Return the (X, Y) coordinate for the center point of the cell that contains the specified text.  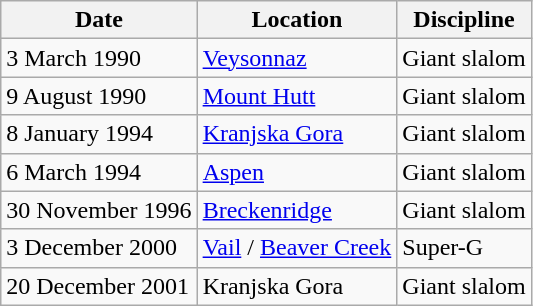
Aspen (297, 172)
9 August 1990 (99, 96)
Date (99, 20)
3 March 1990 (99, 58)
30 November 1996 (99, 210)
Super-G (464, 248)
Veysonnaz (297, 58)
3 December 2000 (99, 248)
Location (297, 20)
Mount Hutt (297, 96)
Breckenridge (297, 210)
Vail / Beaver Creek (297, 248)
8 January 1994 (99, 134)
Discipline (464, 20)
6 March 1994 (99, 172)
20 December 2001 (99, 286)
